Pinpoint the cell where the given text exists, returning its (X, Y) midpoint coordinate. 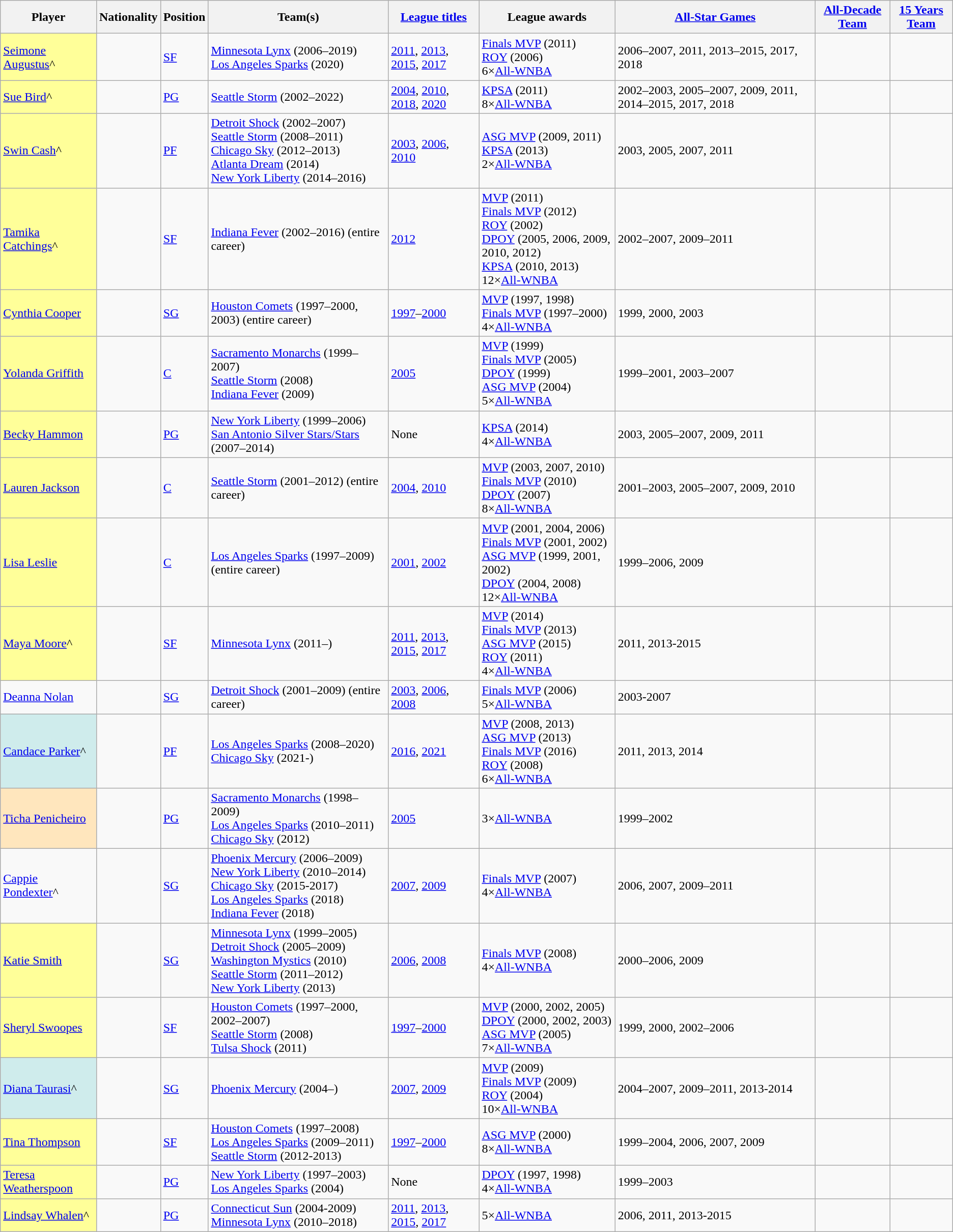
All-Decade Team (852, 17)
2003, 2005–2007, 2009, 2011 (715, 434)
2012 (434, 239)
MVP (2011)Finals MVP (2012)ROY (2002)DPOY (2005, 2006, 2009, 2010, 2012)KPSA (2010, 2013)12×All-WNBA (547, 239)
Player (49, 17)
2004, 2010, 2018, 2020 (434, 97)
Finals MVP (2007)4×All-WNBA (547, 886)
Seimone Augustus^ (49, 57)
MVP (1997, 1998)Finals MVP (1997–2000)4×All-WNBA (547, 313)
Los Angeles Sparks (2008–2020)Chicago Sky (2021-) (298, 751)
1999–2006, 2009 (715, 562)
DPOY (1997, 1998)4×All-WNBA (547, 1182)
2003, 2006, 2010 (434, 151)
1999–2003 (715, 1182)
2011, 2013, 2014 (715, 751)
Indiana Fever (2002–2016) (entire career) (298, 239)
Katie Smith (49, 960)
Sacramento Monarchs (1999–2007)Seattle Storm (2008)Indiana Fever (2009) (298, 374)
2004, 2010 (434, 488)
2001, 2002 (434, 562)
MVP (2014)Finals MVP (2013)ASG MVP (2015)ROY (2011)4×All-WNBA (547, 643)
2002–2007, 2009–2011 (715, 239)
Diana Taurasi^ (49, 1088)
Minnesota Lynx (2011–) (298, 643)
Swin Cash^ (49, 151)
3×All-WNBA (547, 818)
League titles (434, 17)
2003-2007 (715, 697)
2006–2007, 2011, 2013–2015, 2017, 2018 (715, 57)
1999–2002 (715, 818)
2006, 2011, 2013-2015 (715, 1215)
Houston Comets (1997–2000, 2002–2007)Seattle Storm (2008)Tulsa Shock (2011) (298, 1028)
Sue Bird^ (49, 97)
KPSA (2014)4×All-WNBA (547, 434)
MVP (1999)Finals MVP (2005)DPOY (1999)ASG MVP (2004)5×All-WNBA (547, 374)
Team(s) (298, 17)
Minnesota Lynx (2006–2019)Los Angeles Sparks (2020) (298, 57)
Tamika Catchings^ (49, 239)
Candace Parker^ (49, 751)
Houston Comets (1997–2000, 2003) (entire career) (298, 313)
2003, 2006, 2008 (434, 697)
Cynthia Cooper (49, 313)
2011, 2013-2015 (715, 643)
All-Star Games (715, 17)
MVP (2003, 2007, 2010)Finals MVP (2010)DPOY (2007)8×All-WNBA (547, 488)
Houston Comets (1997–2008)Los Angeles Sparks (2009–2011) Seattle Storm (2012-2013) (298, 1142)
Ticha Penicheiro (49, 818)
KPSA (2011)8×All-WNBA (547, 97)
New York Liberty (1997–2003)Los Angeles Sparks (2004) (298, 1182)
Los Angeles Sparks (1997–2009) (entire career) (298, 562)
2002–2003, 2005–2007, 2009, 2011, 2014–2015, 2017, 2018 (715, 97)
5×All-WNBA (547, 1215)
Yolanda Griffith (49, 374)
2006, 2008 (434, 960)
Teresa Weatherspoon (49, 1182)
Tina Thompson (49, 1142)
ASG MVP (2000)8×All-WNBA (547, 1142)
Seattle Storm (2002–2022) (298, 97)
Finals MVP (2011)ROY (2006)6×All-WNBA (547, 57)
MVP (2001, 2004, 2006)Finals MVP (2001, 2002)ASG MVP (1999, 2001, 2002)DPOY (2004, 2008)12×All-WNBA (547, 562)
Nationality (128, 17)
ASG MVP (2009, 2011)KPSA (2013)2×All-WNBA (547, 151)
Lisa Leslie (49, 562)
Detroit Shock (2001–2009) (entire career) (298, 697)
Maya Moore^ (49, 643)
2016, 2021 (434, 751)
Detroit Shock (2002–2007)Seattle Storm (2008–2011)Chicago Sky (2012–2013)Atlanta Dream (2014)New York Liberty (2014–2016) (298, 151)
2001–2003, 2005–2007, 2009, 2010 (715, 488)
Position (184, 17)
League awards (547, 17)
Lauren Jackson (49, 488)
1999, 2000, 2002–2006 (715, 1028)
Becky Hammon (49, 434)
2003, 2005, 2007, 2011 (715, 151)
2000–2006, 2009 (715, 960)
2006, 2007, 2009–2011 (715, 886)
2004–2007, 2009–2011, 2013-2014 (715, 1088)
Deanna Nolan (49, 697)
Cappie Pondexter^ (49, 886)
1999, 2000, 2003 (715, 313)
Sacramento Monarchs (1998–2009)Los Angeles Sparks (2010–2011)Chicago Sky (2012) (298, 818)
MVP (2009)Finals MVP (2009)ROY (2004)10×All-WNBA (547, 1088)
Seattle Storm (2001–2012) (entire career) (298, 488)
New York Liberty (1999–2006)San Antonio Silver Stars/Stars (2007–2014) (298, 434)
Lindsay Whalen^ (49, 1215)
Finals MVP (2006)5×All-WNBA (547, 697)
MVP (2000, 2002, 2005)DPOY (2000, 2002, 2003)ASG MVP (2005)7×All-WNBA (547, 1028)
1999–2004, 2006, 2007, 2009 (715, 1142)
Phoenix Mercury (2006–2009)New York Liberty (2010–2014)Chicago Sky (2015-2017)Los Angeles Sparks (2018)Indiana Fever (2018) (298, 886)
Minnesota Lynx (1999–2005)Detroit Shock (2005–2009)Washington Mystics (2010)Seattle Storm (2011–2012) New York Liberty (2013) (298, 960)
1999–2001, 2003–2007 (715, 374)
Sheryl Swoopes (49, 1028)
MVP (2008, 2013)ASG MVP (2013)Finals MVP (2016)ROY (2008)6×All-WNBA (547, 751)
15 Years Team (921, 17)
Finals MVP (2008)4×All-WNBA (547, 960)
Phoenix Mercury (2004–) (298, 1088)
Connecticut Sun (2004-2009)Minnesota Lynx (2010–2018) (298, 1215)
